Return [X, Y] of the center of cell containing provided text 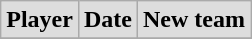
Date [108, 20]
Player [40, 20]
New team [194, 20]
